Search for the cell housing the specified text and yield its [x, y] center coordinate. 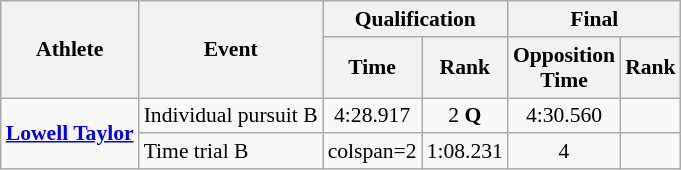
Athlete [70, 50]
OppositionTime [564, 68]
Qualification [416, 19]
Individual pursuit B [231, 116]
Event [231, 50]
Final [594, 19]
4 [564, 152]
Lowell Taylor [70, 134]
2 Q [465, 116]
4:30.560 [564, 116]
1:08.231 [465, 152]
Time [372, 68]
colspan=2 [372, 152]
Time trial B [231, 152]
4:28.917 [372, 116]
